Scan for the cell matching the given text and deliver its [x, y] coordinate at center. 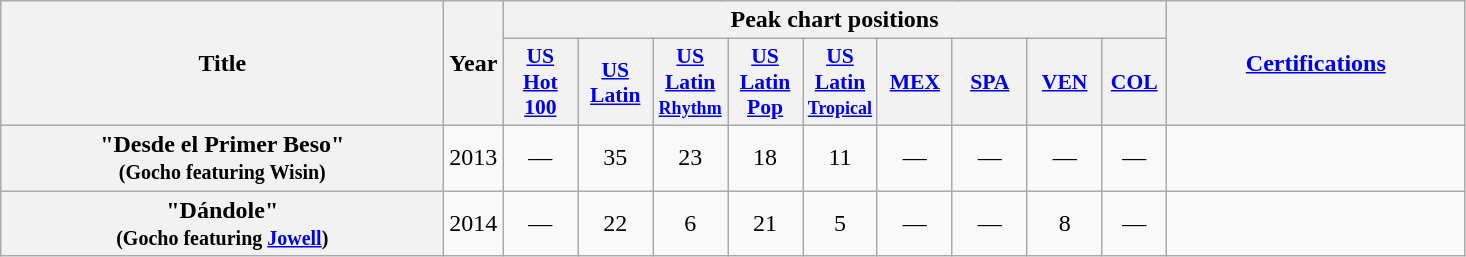
USLatin [616, 82]
USLatin Tropical [840, 82]
"Desde el Primer Beso"(Gocho featuring Wisin) [222, 158]
US Hot 100 [540, 82]
SPA [990, 82]
35 [616, 158]
VEN [1064, 82]
23 [690, 158]
MEX [914, 82]
8 [1064, 222]
COL [1134, 82]
Year [474, 64]
2014 [474, 222]
Title [222, 64]
USLatin Pop [766, 82]
18 [766, 158]
USLatin Rhythm [690, 82]
Certifications [1316, 64]
6 [690, 222]
"Dándole"(Gocho featuring Jowell) [222, 222]
5 [840, 222]
2013 [474, 158]
22 [616, 222]
21 [766, 222]
11 [840, 158]
Peak chart positions [834, 20]
